Identify which cell holds the provided text, then report its [x, y] central coordinate. 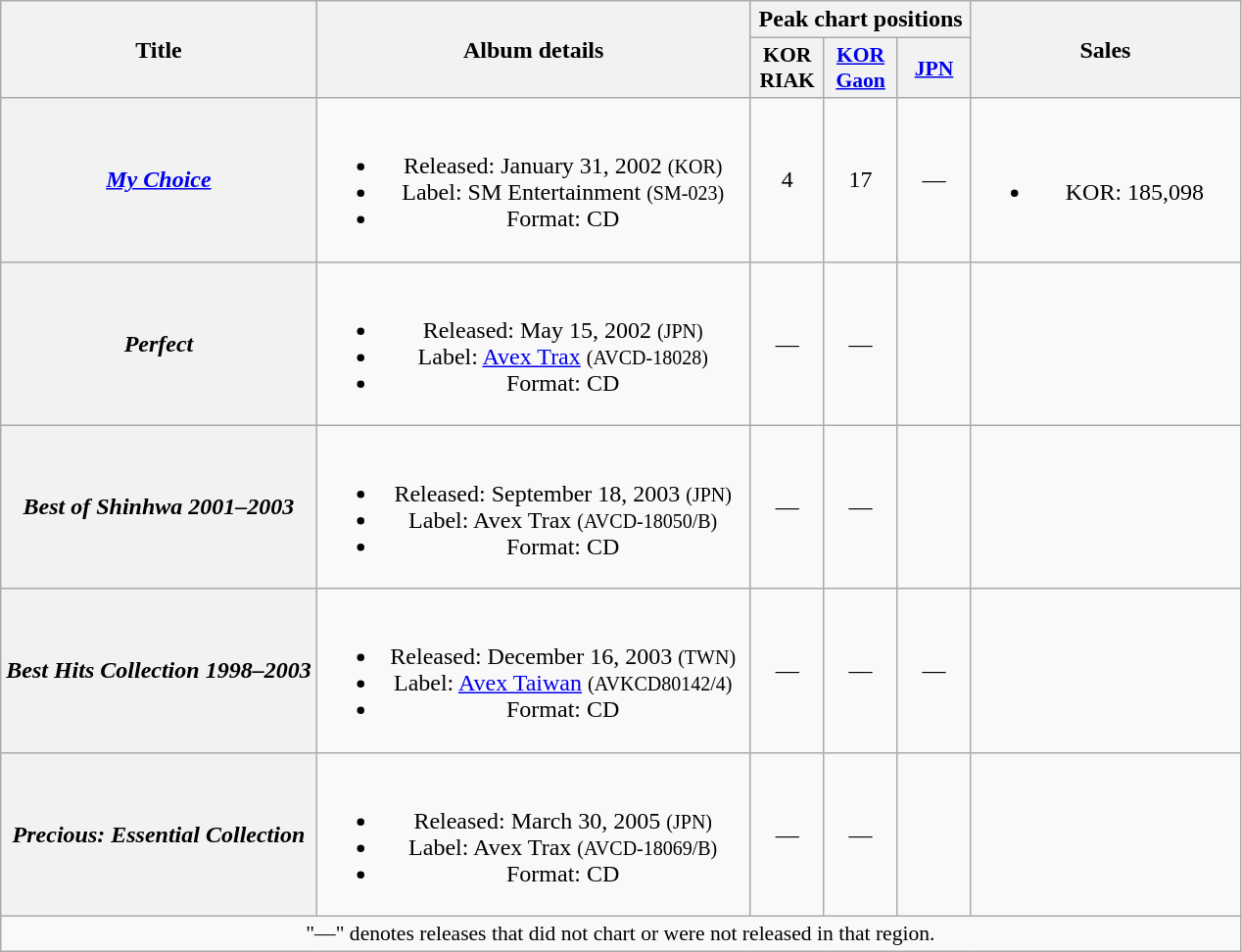
Released: May 15, 2002 (JPN)Label: Avex Trax (AVCD-18028)Format: CD [533, 343]
KOR: 185,098 [1105, 180]
Released: December 16, 2003 (TWN)Label: Avex Taiwan (AVKCD80142/4)Format: CD [533, 670]
"—" denotes releases that did not chart or were not released in that region. [621, 933]
Best of Shinhwa 2001–2003 [159, 507]
Title [159, 49]
17 [860, 180]
Album details [533, 49]
KOR Gaon [860, 69]
Released: September 18, 2003 (JPN)Label: Avex Trax (AVCD-18050/B)Format: CD [533, 507]
Released: January 31, 2002 (KOR)Label: SM Entertainment (SM-023)Format: CD [533, 180]
4 [788, 180]
Sales [1105, 49]
Best Hits Collection 1998–2003 [159, 670]
My Choice [159, 180]
Perfect [159, 343]
KOR RIAK [788, 69]
JPN [934, 69]
Released: March 30, 2005 (JPN)Label: Avex Trax (AVCD-18069/B)Format: CD [533, 834]
Peak chart positions [860, 20]
Precious: Essential Collection [159, 834]
